Return (x, y) of the center of cell containing provided text 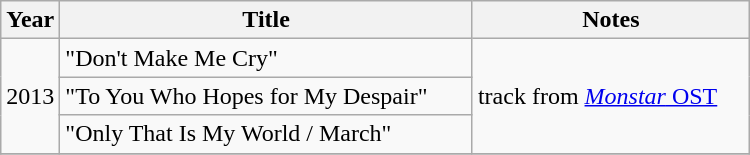
"Don't Make Me Cry" (266, 58)
Year (30, 20)
"Only That Is My World / March" (266, 134)
track from Monstar OST (610, 96)
Notes (610, 20)
Title (266, 20)
2013 (30, 96)
"To You Who Hopes for My Despair" (266, 96)
